Detect which cell encompasses the target text, then output its [X, Y] center coordinate. 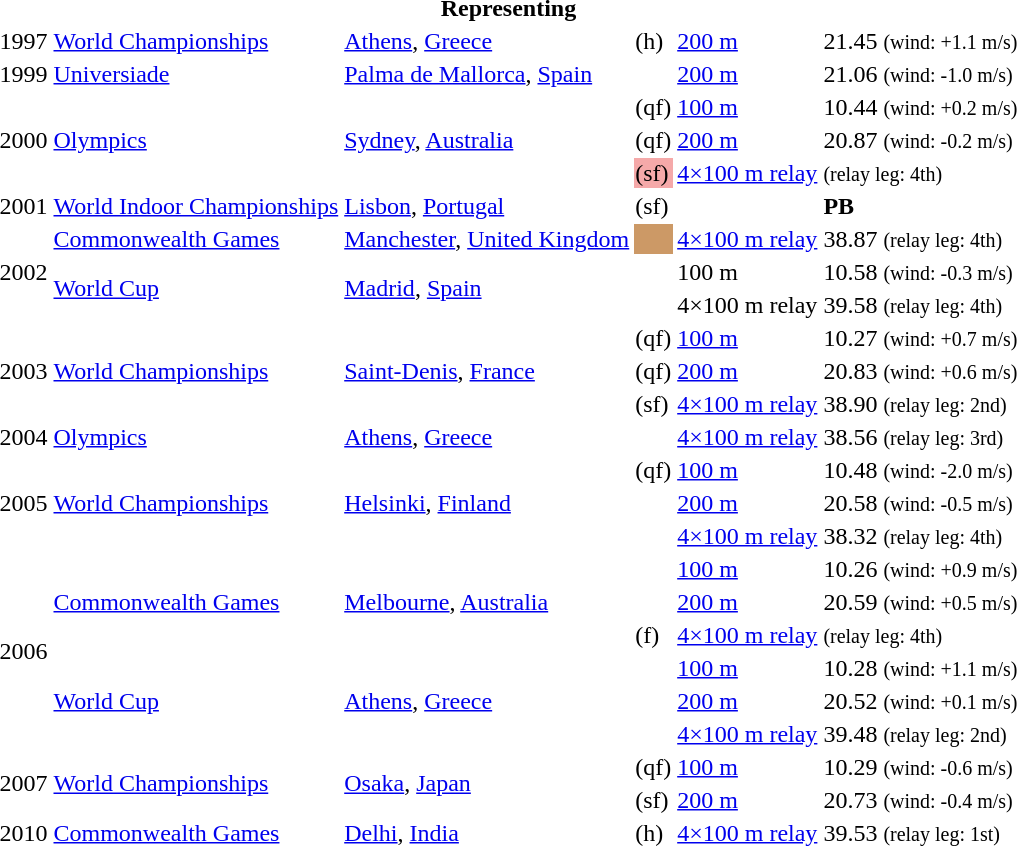
Lisbon, Portugal [487, 206]
Helsinki, Finland [487, 503]
Melbourne, Australia [487, 602]
Sydney, Australia [487, 140]
Manchester, United Kingdom [487, 239]
Universiade [196, 74]
(f) [654, 635]
World Indoor Championships [196, 206]
Saint-Denis, France [487, 371]
Osaka, Japan [487, 784]
Madrid, Spain [487, 288]
(h) [654, 41]
Palma de Mallorca, Spain [487, 74]
